Return (x, y) of the center of cell containing provided text 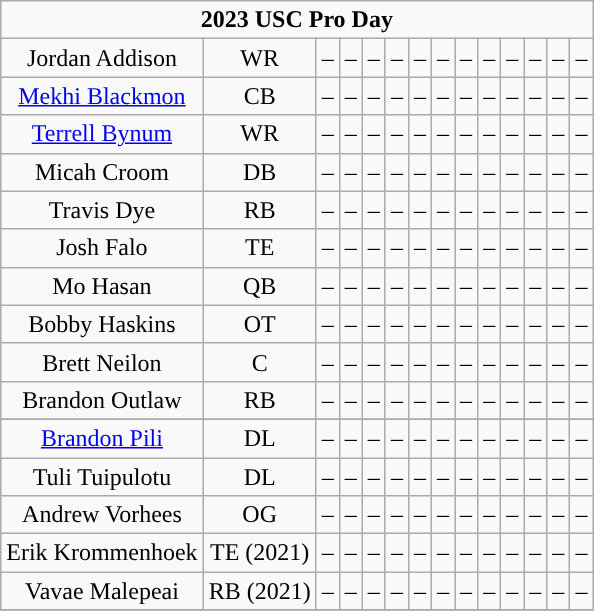
Brandon Outlaw (102, 400)
2023 USC Pro Day (297, 20)
Terrell Bynum (102, 134)
DB (260, 172)
Bobby Haskins (102, 324)
Andrew Vorhees (102, 515)
Micah Croom (102, 172)
Vavae Malepeai (102, 591)
C (260, 362)
OG (260, 515)
QB (260, 286)
CB (260, 96)
Travis Dye (102, 210)
TE (2021) (260, 553)
Josh Falo (102, 248)
Erik Krommenhoek (102, 553)
Mo Hasan (102, 286)
Brandon Pili (102, 438)
OT (260, 324)
Mekhi Blackmon (102, 96)
Jordan Addison (102, 58)
Brett Neilon (102, 362)
TE (260, 248)
Tuli Tuipulotu (102, 477)
RB (2021) (260, 591)
